Locate the cell with the specified text and output its [X, Y] center coordinate. 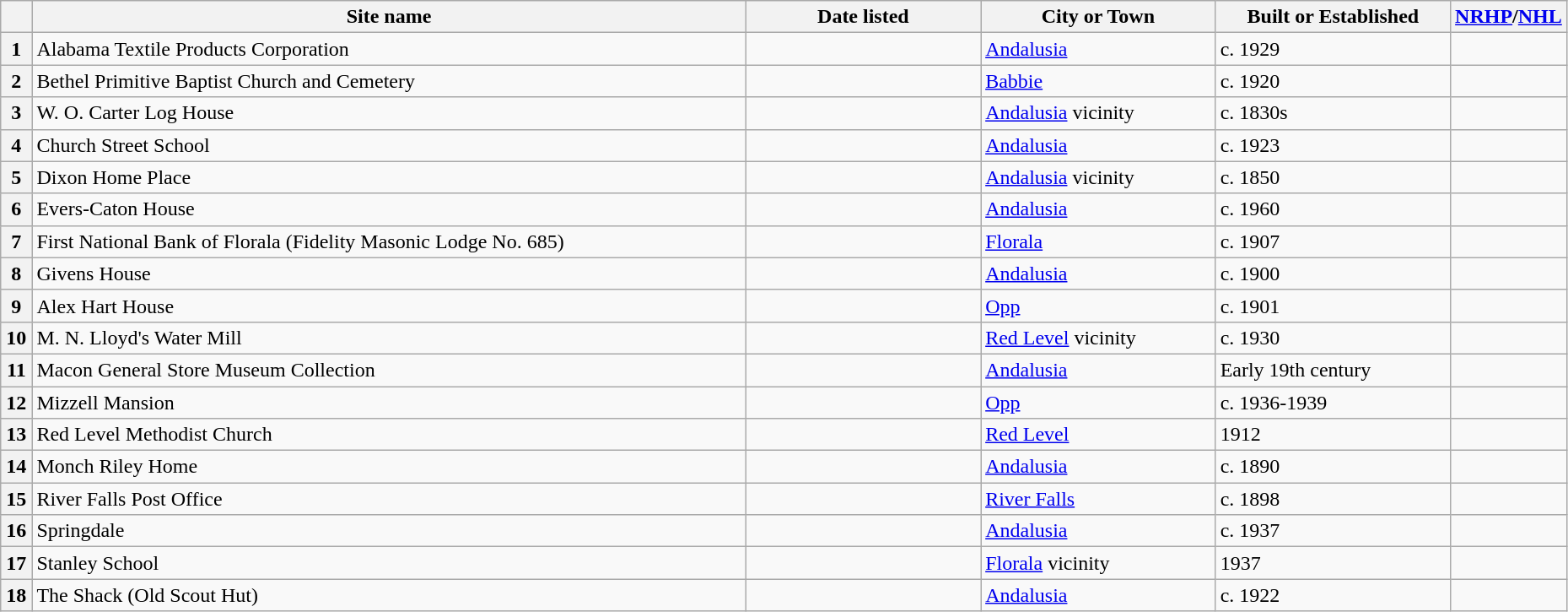
c. 1937 [1333, 531]
c. 1901 [1333, 306]
c. 1960 [1333, 209]
16 [17, 531]
Florala vicinity [1098, 563]
1937 [1333, 563]
1 [17, 49]
c. 1922 [1333, 595]
Macon General Store Museum Collection [389, 370]
River Falls [1098, 499]
15 [17, 499]
c. 1920 [1333, 81]
City or Town [1098, 17]
Mizzell Mansion [389, 403]
Bethel Primitive Baptist Church and Cemetery [389, 81]
Evers-Caton House [389, 209]
Early 19th century [1333, 370]
14 [17, 467]
3 [17, 113]
Givens House [389, 274]
M. N. Lloyd's Water Mill [389, 338]
17 [17, 563]
Red Level [1098, 435]
c. 1929 [1333, 49]
2 [17, 81]
Florala [1098, 241]
c. 1830s [1333, 113]
9 [17, 306]
Red Level vicinity [1098, 338]
c. 1890 [1333, 467]
13 [17, 435]
Babbie [1098, 81]
18 [17, 595]
Date listed [863, 17]
Alex Hart House [389, 306]
c. 1900 [1333, 274]
1912 [1333, 435]
Monch Riley Home [389, 467]
Church Street School [389, 145]
Springdale [389, 531]
The Shack (Old Scout Hut) [389, 595]
Built or Established [1333, 17]
c. 1898 [1333, 499]
6 [17, 209]
River Falls Post Office [389, 499]
Alabama Textile Products Corporation [389, 49]
c. 1923 [1333, 145]
Site name [389, 17]
c. 1930 [1333, 338]
Stanley School [389, 563]
11 [17, 370]
W. O. Carter Log House [389, 113]
Red Level Methodist Church [389, 435]
Dixon Home Place [389, 177]
c. 1850 [1333, 177]
4 [17, 145]
12 [17, 403]
7 [17, 241]
10 [17, 338]
c. 1936-1939 [1333, 403]
NRHP/NHL [1509, 17]
First National Bank of Florala (Fidelity Masonic Lodge No. 685) [389, 241]
8 [17, 274]
5 [17, 177]
c. 1907 [1333, 241]
